For the text-containing cell, return its midpoint in [X, Y] coordinate format. 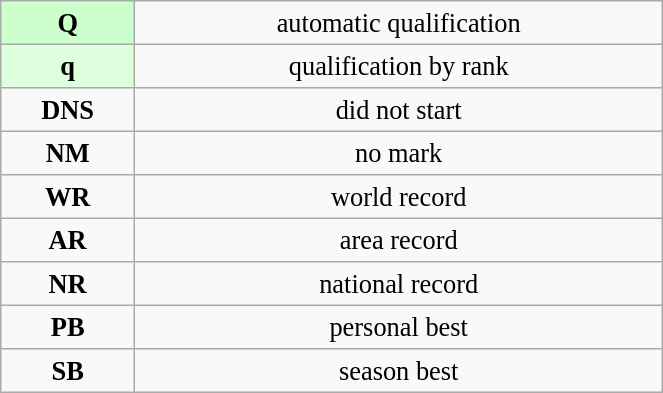
area record [399, 240]
AR [68, 240]
national record [399, 284]
automatic qualification [399, 22]
NR [68, 284]
Q [68, 22]
did not start [399, 109]
SB [68, 371]
personal best [399, 327]
WR [68, 197]
world record [399, 197]
no mark [399, 153]
NM [68, 153]
q [68, 66]
season best [399, 371]
PB [68, 327]
qualification by rank [399, 66]
DNS [68, 109]
